Identify which cell holds the provided text, then report its (x, y) central coordinate. 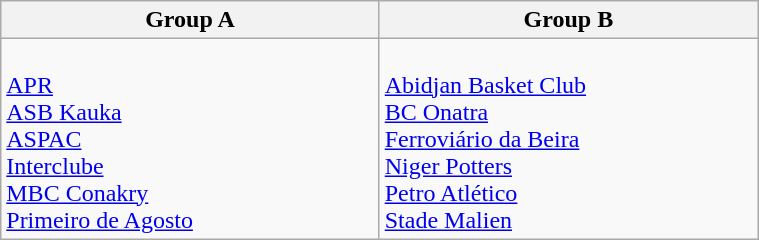
Group B (568, 20)
APR ASB Kauka ASPAC Interclube MBC Conakry Primeiro de Agosto (190, 139)
Group A (190, 20)
Abidjan Basket Club BC Onatra Ferroviário da Beira Niger Potters Petro Atlético Stade Malien (568, 139)
